Return the (x, y) coordinate for the center point of the cell that contains the specified text.  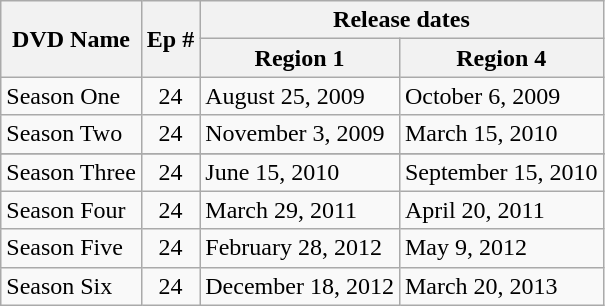
August 25, 2009 (300, 96)
March 29, 2011 (300, 210)
Season Two (72, 134)
Ep # (170, 39)
December 18, 2012 (300, 286)
Season Four (72, 210)
Season Five (72, 248)
Season Three (72, 172)
June 15, 2010 (300, 172)
March 15, 2010 (501, 134)
DVD Name (72, 39)
Region 4 (501, 58)
October 6, 2009 (501, 96)
March 20, 2013 (501, 286)
February 28, 2012 (300, 248)
September 15, 2010 (501, 172)
Season One (72, 96)
Region 1 (300, 58)
Season Six (72, 286)
May 9, 2012 (501, 248)
April 20, 2011 (501, 210)
November 3, 2009 (300, 134)
Release dates (402, 20)
